Return [x, y] of the center of cell containing provided text 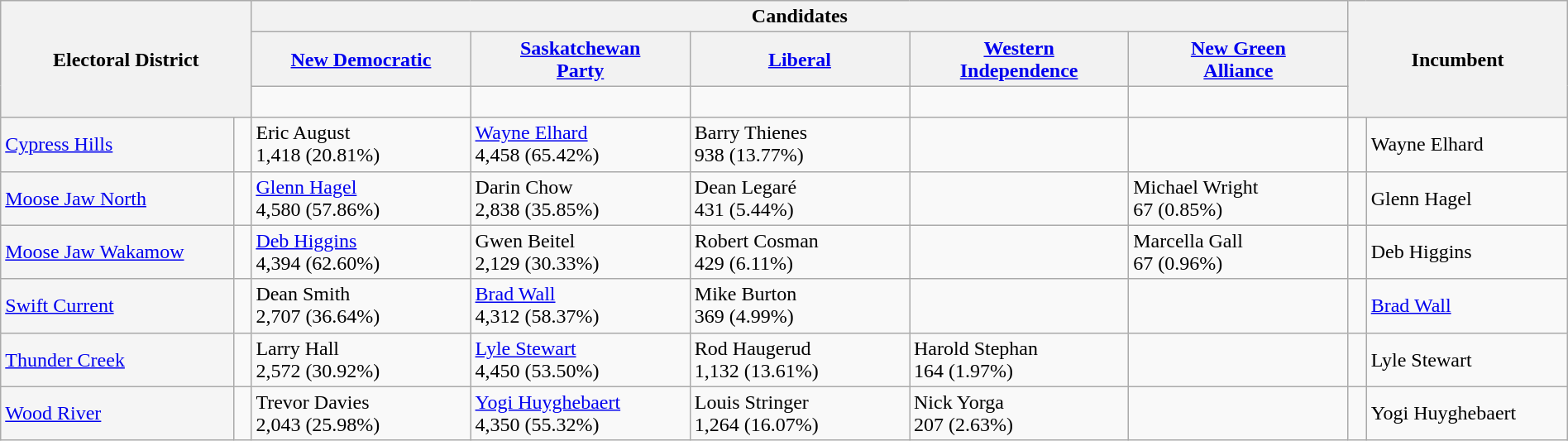
Deb Higgins [1467, 252]
Moose Jaw North [117, 199]
Candidates [800, 17]
Brad Wall [1467, 306]
Dean Smith 2,707 (36.64%) [361, 306]
Incumbent [1457, 60]
Michael Wright 67 (0.85%) [1239, 199]
Wayne Elhard4,458 (65.42%) [581, 144]
Barry Thienes 938 (13.77%) [799, 144]
Brad Wall4,312 (58.37%) [581, 306]
Wood River [117, 414]
Darin Chow 2,838 (35.85%) [581, 199]
Yogi Huyghebaert [1467, 414]
Glenn Hagel [1467, 199]
New GreenAlliance [1239, 60]
Louis Stringer 1,264 (16.07%) [799, 414]
Moose Jaw Wakamow [117, 252]
Trevor Davies 2,043 (25.98%) [361, 414]
Deb Higgins4,394 (62.60%) [361, 252]
Thunder Creek [117, 359]
Gwen Beitel 2,129 (30.33%) [581, 252]
Nick Yorga 207 (2.63%) [1019, 414]
Eric August 1,418 (20.81%) [361, 144]
Marcella Gall 67 (0.96%) [1239, 252]
Yogi Huyghebaert4,350 (55.32%) [581, 414]
Larry Hall 2,572 (30.92%) [361, 359]
New Democratic [361, 60]
Mike Burton 369 (4.99%) [799, 306]
SaskatchewanParty [581, 60]
Harold Stephan 164 (1.97%) [1019, 359]
Dean Legaré 431 (5.44%) [799, 199]
Lyle Stewart [1467, 359]
Rod Haugerud 1,132 (13.61%) [799, 359]
Robert Cosman 429 (6.11%) [799, 252]
Liberal [799, 60]
Swift Current [117, 306]
Glenn Hagel4,580 (57.86%) [361, 199]
Cypress Hills [117, 144]
WesternIndependence [1019, 60]
Lyle Stewart4,450 (53.50%) [581, 359]
Electoral District [126, 60]
Wayne Elhard [1467, 144]
